Provide the (X, Y) coordinate of the cell's center where the given text is located.  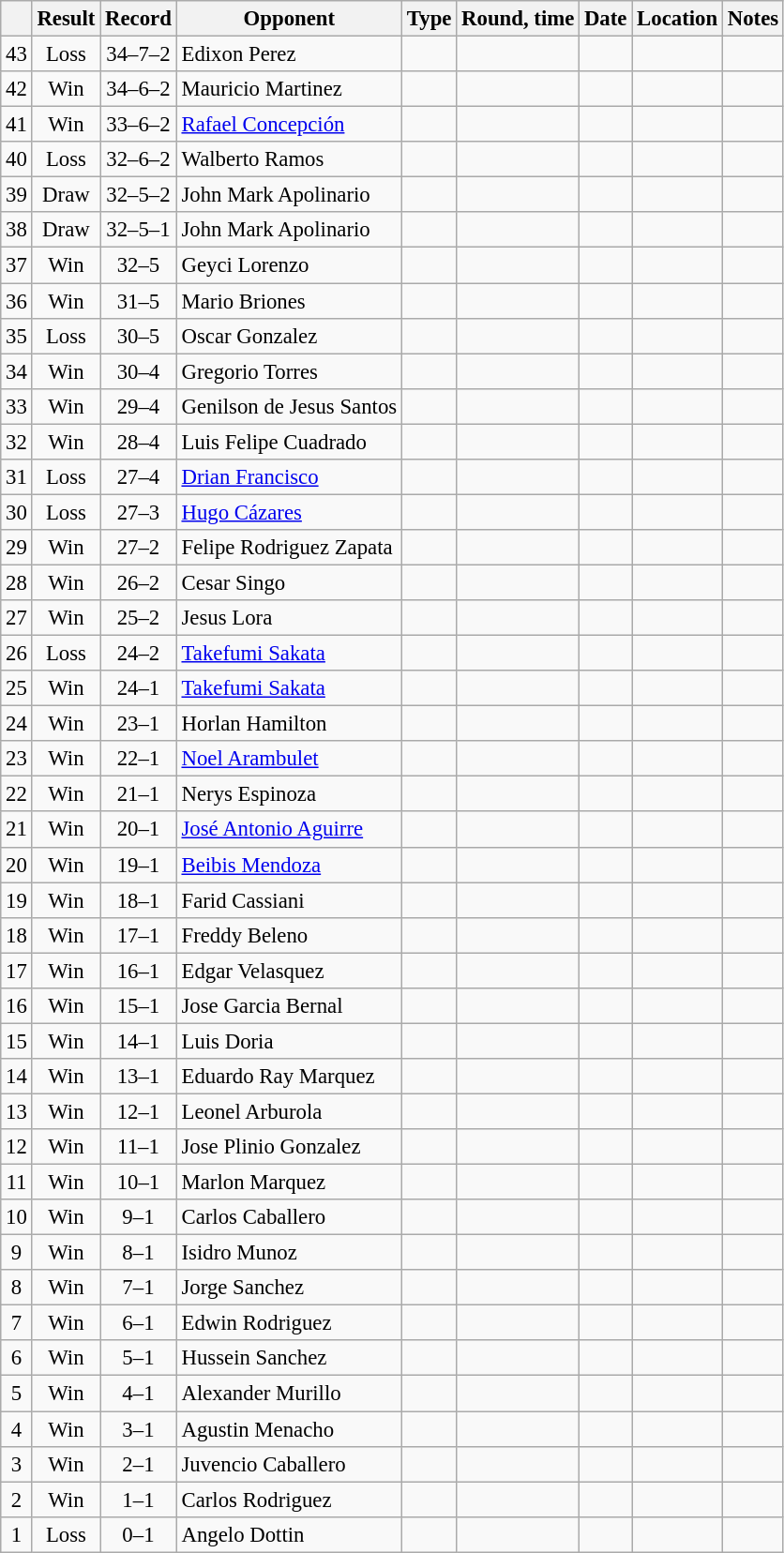
12–1 (139, 1111)
Edgar Velasquez (289, 971)
2–1 (139, 1464)
8 (17, 1288)
32–5–1 (139, 230)
Edwin Rodriguez (289, 1323)
33 (17, 406)
Drian Francisco (289, 477)
19–1 (139, 865)
1 (17, 1534)
35 (17, 336)
34–7–2 (139, 54)
14–1 (139, 1041)
26–2 (139, 582)
9 (17, 1253)
Luis Felipe Cuadrado (289, 442)
14 (17, 1077)
Luis Doria (289, 1041)
3 (17, 1464)
Round, time (518, 19)
Noel Arambulet (289, 759)
21–1 (139, 794)
21 (17, 830)
29–4 (139, 406)
11 (17, 1183)
15–1 (139, 1006)
11–1 (139, 1147)
25–2 (139, 618)
2 (17, 1500)
33–6–2 (139, 125)
Geyci Lorenzo (289, 265)
Genilson de Jesus Santos (289, 406)
25 (17, 688)
Isidro Munoz (289, 1253)
31–5 (139, 301)
40 (17, 159)
16–1 (139, 971)
Alexander Murillo (289, 1394)
Felipe Rodriguez Zapata (289, 548)
Carlos Rodriguez (289, 1500)
Location (677, 19)
22–1 (139, 759)
30 (17, 512)
17–1 (139, 935)
José Antonio Aguirre (289, 830)
28–4 (139, 442)
39 (17, 195)
6–1 (139, 1323)
13 (17, 1111)
38 (17, 230)
23–1 (139, 724)
7–1 (139, 1288)
Nerys Espinoza (289, 794)
Marlon Marquez (289, 1183)
Jesus Lora (289, 618)
20 (17, 865)
Farid Cassiani (289, 900)
16 (17, 1006)
27–4 (139, 477)
Jose Garcia Bernal (289, 1006)
43 (17, 54)
37 (17, 265)
30–5 (139, 336)
20–1 (139, 830)
30–4 (139, 371)
27 (17, 618)
Eduardo Ray Marquez (289, 1077)
Freddy Beleno (289, 935)
10–1 (139, 1183)
Mario Briones (289, 301)
34–6–2 (139, 89)
Carlos Caballero (289, 1217)
Juvencio Caballero (289, 1464)
Rafael Concepción (289, 125)
22 (17, 794)
24–2 (139, 654)
Result (66, 19)
Cesar Singo (289, 582)
5–1 (139, 1359)
1–1 (139, 1500)
29 (17, 548)
Record (139, 19)
18–1 (139, 900)
34 (17, 371)
8–1 (139, 1253)
9–1 (139, 1217)
Jorge Sanchez (289, 1288)
24 (17, 724)
Walberto Ramos (289, 159)
Gregorio Torres (289, 371)
27–2 (139, 548)
41 (17, 125)
28 (17, 582)
10 (17, 1217)
Leonel Arburola (289, 1111)
Beibis Mendoza (289, 865)
12 (17, 1147)
32–6–2 (139, 159)
24–1 (139, 688)
4–1 (139, 1394)
15 (17, 1041)
Angelo Dottin (289, 1534)
36 (17, 301)
4 (17, 1429)
Horlan Hamilton (289, 724)
Hugo Cázares (289, 512)
23 (17, 759)
18 (17, 935)
32–5 (139, 265)
0–1 (139, 1534)
Edixon Perez (289, 54)
42 (17, 89)
Type (429, 19)
Jose Plinio Gonzalez (289, 1147)
Agustin Menacho (289, 1429)
31 (17, 477)
7 (17, 1323)
13–1 (139, 1077)
6 (17, 1359)
3–1 (139, 1429)
17 (17, 971)
Mauricio Martinez (289, 89)
26 (17, 654)
Notes (752, 19)
5 (17, 1394)
Opponent (289, 19)
32–5–2 (139, 195)
Oscar Gonzalez (289, 336)
27–3 (139, 512)
Hussein Sanchez (289, 1359)
19 (17, 900)
32 (17, 442)
Date (606, 19)
